Detect which cell encompasses the target text, then output its [x, y] center coordinate. 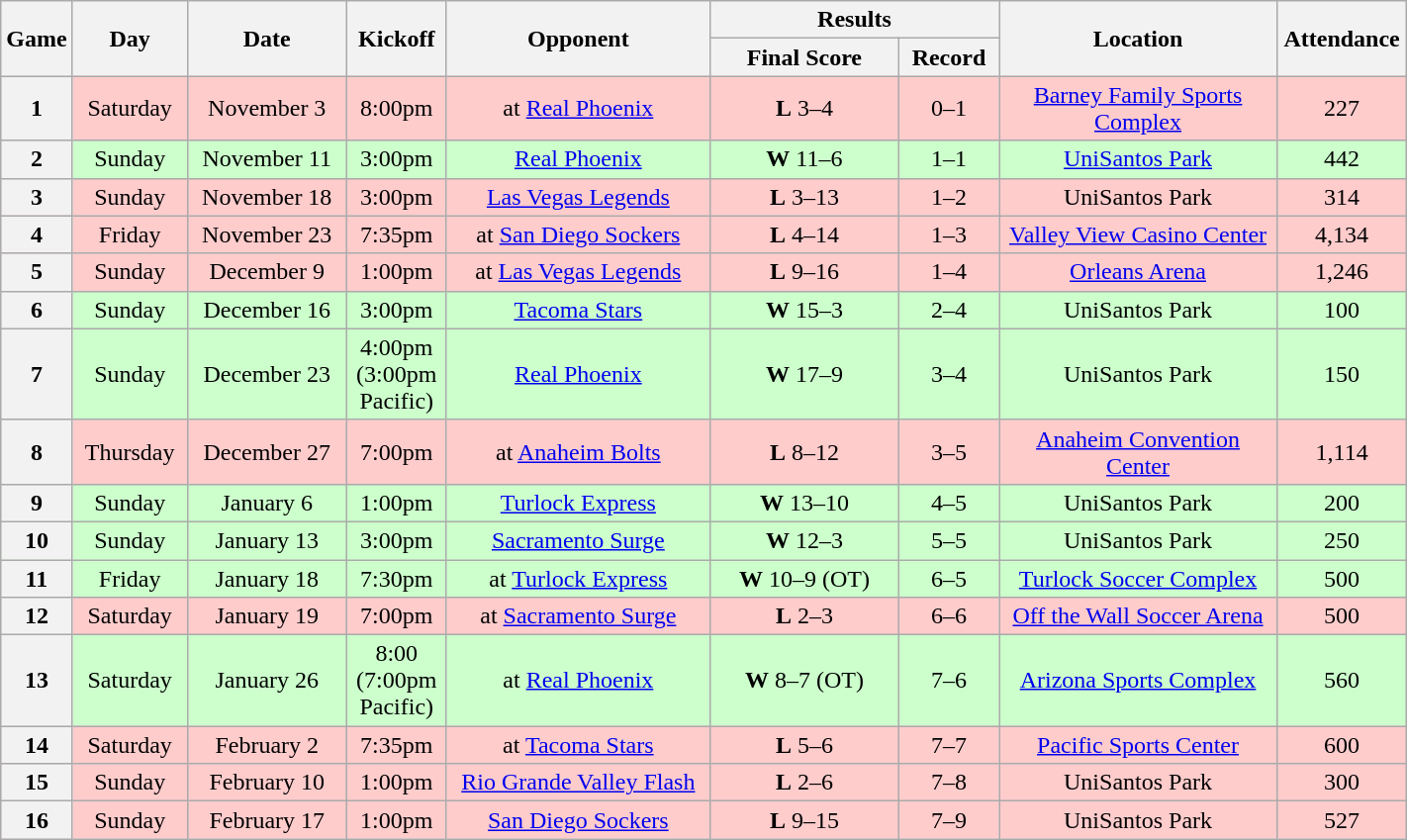
560 [1342, 681]
at Turlock Express [578, 579]
11 [37, 579]
6–6 [948, 616]
5 [37, 272]
W 11–6 [803, 159]
Rio Grande Valley Flash [578, 783]
at San Diego Sockers [578, 234]
12 [37, 616]
Results [854, 20]
6 [37, 310]
Sacramento Surge [578, 540]
6–5 [948, 579]
7 [37, 374]
W 10–9 (OT) [803, 579]
January 19 [267, 616]
1,114 [1342, 451]
1–2 [948, 197]
February 2 [267, 745]
November 11 [267, 159]
January 13 [267, 540]
L 2–6 [803, 783]
1–4 [948, 272]
Kickoff [396, 39]
November 23 [267, 234]
Valley View Casino Center [1138, 234]
Thursday [130, 451]
Day [130, 39]
16 [37, 820]
4 [37, 234]
Opponent [578, 39]
10 [37, 540]
December 23 [267, 374]
at Las Vegas Legends [578, 272]
3–5 [948, 451]
December 27 [267, 451]
Date [267, 39]
8:00(7:00pm Pacific) [396, 681]
250 [1342, 540]
3–4 [948, 374]
1,246 [1342, 272]
7–6 [948, 681]
7:30pm [396, 579]
Attendance [1342, 39]
600 [1342, 745]
2 [37, 159]
Barney Family Sports Complex [1138, 109]
3 [37, 197]
9 [37, 503]
at Anaheim Bolts [578, 451]
L 8–12 [803, 451]
4:00pm(3:00pm Pacific) [396, 374]
300 [1342, 783]
Las Vegas Legends [578, 197]
15 [37, 783]
Tacoma Stars [578, 310]
Arizona Sports Complex [1138, 681]
Final Score [803, 57]
227 [1342, 109]
527 [1342, 820]
150 [1342, 374]
Anaheim Convention Center [1138, 451]
January 18 [267, 579]
February 17 [267, 820]
2–4 [948, 310]
November 3 [267, 109]
December 9 [267, 272]
January 26 [267, 681]
100 [1342, 310]
L 5–6 [803, 745]
1–1 [948, 159]
W 8–7 (OT) [803, 681]
200 [1342, 503]
Record [948, 57]
442 [1342, 159]
Orleans Arena [1138, 272]
314 [1342, 197]
13 [37, 681]
Turlock Soccer Complex [1138, 579]
December 16 [267, 310]
4–5 [948, 503]
November 18 [267, 197]
Turlock Express [578, 503]
8:00pm [396, 109]
Off the Wall Soccer Arena [1138, 616]
W 13–10 [803, 503]
February 10 [267, 783]
8 [37, 451]
7–8 [948, 783]
Game [37, 39]
W 12–3 [803, 540]
Location [1138, 39]
14 [37, 745]
L 9–15 [803, 820]
L 9–16 [803, 272]
L 2–3 [803, 616]
L 3–4 [803, 109]
1–3 [948, 234]
7–7 [948, 745]
4,134 [1342, 234]
January 6 [267, 503]
5–5 [948, 540]
W 15–3 [803, 310]
W 17–9 [803, 374]
7–9 [948, 820]
1 [37, 109]
Pacific Sports Center [1138, 745]
L 4–14 [803, 234]
at Sacramento Surge [578, 616]
L 3–13 [803, 197]
San Diego Sockers [578, 820]
0–1 [948, 109]
at Tacoma Stars [578, 745]
